Extract the (x, y) coordinate from the center of the cell holding the provided text.  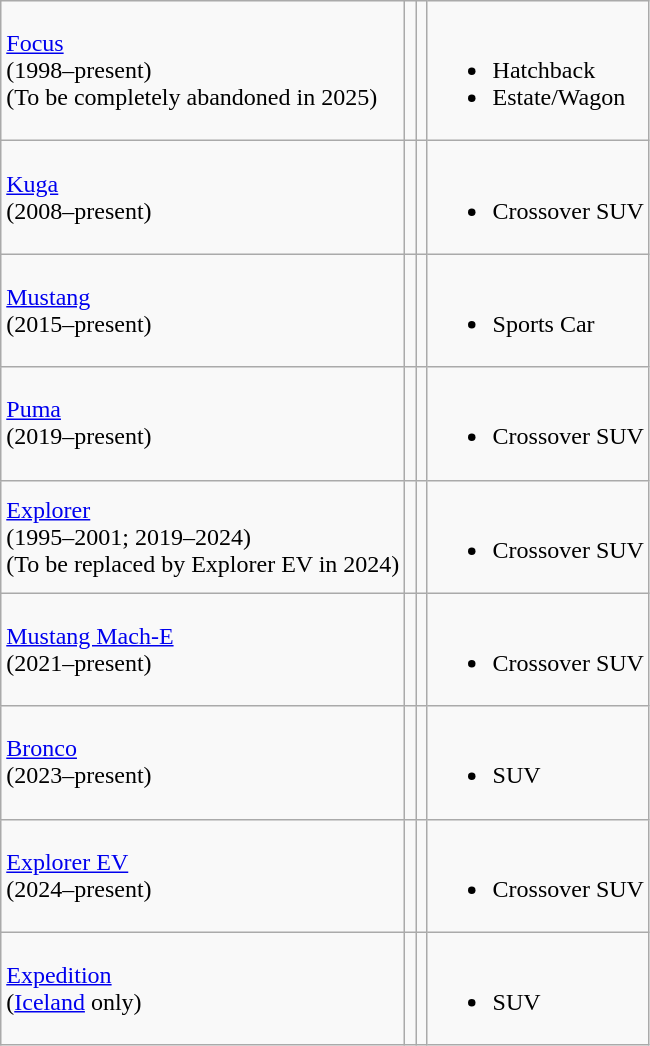
Focus(1998–present)(To be completely abandoned in 2025) (203, 71)
HatchbackEstate/Wagon (538, 71)
Mustang(2015–present) (203, 310)
Puma(2019–present) (203, 424)
Kuga(2008–present) (203, 198)
Explorer(1995–2001; 2019–2024)(To be replaced by Explorer EV in 2024) (203, 536)
Expedition(Iceland only) (203, 988)
Explorer EV(2024–present) (203, 876)
Sports Car (538, 310)
Mustang Mach-E(2021–present) (203, 650)
Bronco(2023–present) (203, 762)
